Pinpoint the cell where the given text exists, returning its (X, Y) midpoint coordinate. 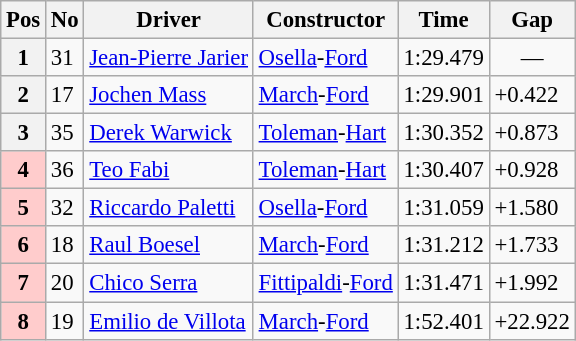
Driver (168, 20)
4 (24, 170)
+22.922 (532, 321)
1:30.352 (444, 133)
Raul Boesel (168, 245)
Derek Warwick (168, 133)
1 (24, 58)
Time (444, 20)
— (532, 58)
19 (65, 321)
20 (65, 283)
+0.928 (532, 170)
Riccardo Paletti (168, 208)
31 (65, 58)
Fittipaldi-Ford (326, 283)
6 (24, 245)
18 (65, 245)
Jean-Pierre Jarier (168, 58)
Gap (532, 20)
2 (24, 95)
Jochen Mass (168, 95)
+1.580 (532, 208)
+1.733 (532, 245)
3 (24, 133)
Chico Serra (168, 283)
Constructor (326, 20)
1:29.901 (444, 95)
8 (24, 321)
36 (65, 170)
Teo Fabi (168, 170)
1:52.401 (444, 321)
+0.873 (532, 133)
1:30.407 (444, 170)
+0.422 (532, 95)
Emilio de Villota (168, 321)
35 (65, 133)
1:29.479 (444, 58)
17 (65, 95)
+1.992 (532, 283)
7 (24, 283)
1:31.471 (444, 283)
5 (24, 208)
Pos (24, 20)
No (65, 20)
32 (65, 208)
1:31.059 (444, 208)
1:31.212 (444, 245)
